Extract the [x, y] coordinate from the center of the cell holding the provided text.  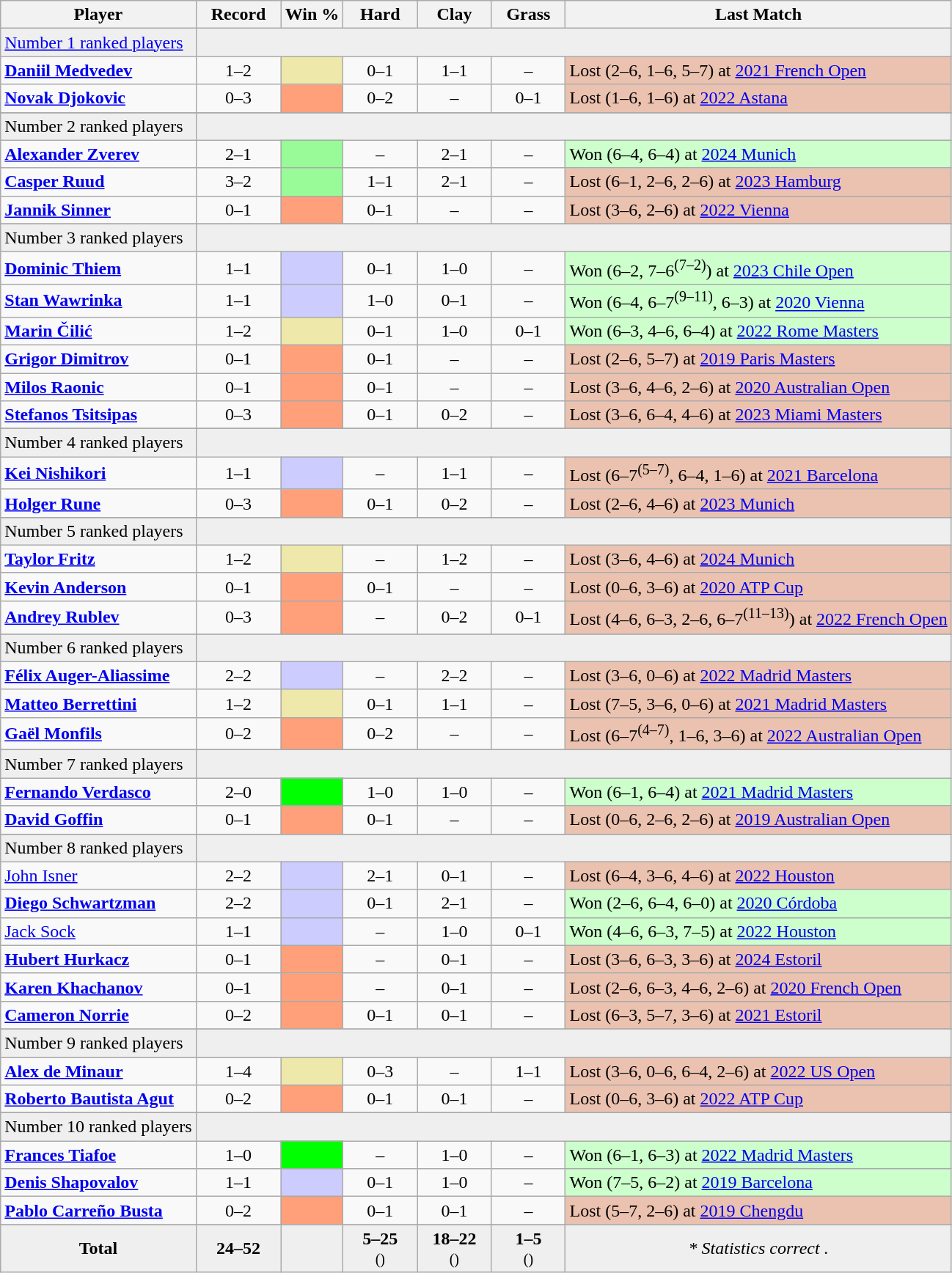
Lost (0–6, 2–6, 2–6) at 2019 Australian Open [758, 820]
Clay [455, 15]
Number 3 ranked players [98, 238]
Won (6–4, 6–7(9–11), 6–3) at 2020 Vienna [758, 301]
Number 6 ranked players [98, 647]
Fernando Verdasco [98, 792]
Pablo Carreño Busta [98, 1211]
Number 1 ranked players [98, 43]
Taylor Fritz [98, 559]
Number 10 ranked players [98, 1127]
Kevin Anderson [98, 587]
Lost (2–6, 1–6, 5–7) at 2021 French Open [758, 70]
Gaël Monfils [98, 733]
Holger Rune [98, 503]
Matteo Berrettini [98, 703]
Lost (3–6, 2–6) at 2022 Vienna [758, 210]
Last Match [758, 15]
Alexander Zverev [98, 154]
Novak Djokovic [98, 98]
Number 2 ranked players [98, 126]
Lost (1–6, 1–6) at 2022 Astana [758, 98]
Number 5 ranked players [98, 531]
Frances Tiafoe [98, 1155]
Hard [380, 15]
Lost (6–7(4–7), 1–6, 3–6) at 2022 Australian Open [758, 733]
Daniil Medvedev [98, 70]
Lost (0–6, 3–6) at 2020 ATP Cup [758, 587]
Lost (2–6, 5–7) at 2019 Paris Masters [758, 359]
Lost (5–7, 2–6) at 2019 Chengdu [758, 1211]
3–2 [238, 182]
Won (6–3, 4–6, 6–4) at 2022 Rome Masters [758, 331]
18–22 () [455, 1248]
Number 9 ranked players [98, 1043]
Félix Auger-Aliassime [98, 675]
Andrey Rublev [98, 617]
Grigor Dimitrov [98, 359]
Won (7–5, 6–2) at 2019 Barcelona [758, 1183]
Marin Čilić [98, 331]
Won (2–6, 6–4, 6–0) at 2020 Córdoba [758, 903]
Casper Ruud [98, 182]
Denis Shapovalov [98, 1183]
Lost (6–1, 2–6, 2–6) at 2023 Hamburg [758, 182]
Lost (3–6, 4–6) at 2024 Munich [758, 559]
Lost (3–6, 4–6, 2–6) at 2020 Australian Open [758, 387]
5–25 () [380, 1248]
Diego Schwartzman [98, 903]
Won (6–1, 6–3) at 2022 Madrid Masters [758, 1155]
Lost (3–6, 0–6, 6–4, 2–6) at 2022 US Open [758, 1071]
* Statistics correct . [758, 1248]
Number 7 ranked players [98, 764]
Lost (3–6, 0–6) at 2022 Madrid Masters [758, 675]
Total [98, 1248]
Lost (3–6, 6–4, 4–6) at 2023 Miami Masters [758, 415]
Won (4–6, 6–3, 7–5) at 2022 Houston [758, 931]
Won (6–2, 7–6(7–2)) at 2023 Chile Open [758, 268]
Cameron Norrie [98, 1015]
Milos Raonic [98, 387]
Number 8 ranked players [98, 848]
Lost (6–7(5–7), 6–4, 1–6) at 2021 Barcelona [758, 474]
Karen Khachanov [98, 987]
David Goffin [98, 820]
Win % [312, 15]
Jannik Sinner [98, 210]
24–52 [238, 1248]
Stan Wawrinka [98, 301]
Lost (2–6, 4–6) at 2023 Munich [758, 503]
Lost (0–6, 3–6) at 2022 ATP Cup [758, 1099]
1–5 () [528, 1248]
Lost (6–3, 5–7, 3–6) at 2021 Estoril [758, 1015]
Lost (6–4, 3–6, 4–6) at 2022 Houston [758, 876]
Lost (3–6, 6–3, 3–6) at 2024 Estoril [758, 959]
Lost (7–5, 3–6, 0–6) at 2021 Madrid Masters [758, 703]
Lost (4–6, 6–3, 2–6, 6–7(11–13)) at 2022 French Open [758, 617]
John Isner [98, 876]
1–4 [238, 1071]
Won (6–4, 6–4) at 2024 Munich [758, 154]
2–0 [238, 792]
Grass [528, 15]
Hubert Hurkacz [98, 959]
Player [98, 15]
Lost (2–6, 6–3, 4–6, 2–6) at 2020 French Open [758, 987]
Won (6–1, 6–4) at 2021 Madrid Masters [758, 792]
Stefanos Tsitsipas [98, 415]
Dominic Thiem [98, 268]
Alex de Minaur [98, 1071]
Number 4 ranked players [98, 443]
Jack Sock [98, 931]
Kei Nishikori [98, 474]
Roberto Bautista Agut [98, 1099]
Record [238, 15]
